Scan for the cell matching the given text and deliver its [X, Y] coordinate at center. 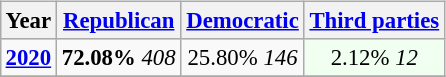
2020 [28, 58]
25.80% 146 [242, 58]
Third parties [374, 21]
72.08% 408 [118, 58]
Republican [118, 21]
2.12% 12 [374, 58]
Democratic [242, 21]
Year [28, 21]
